Extract the [x, y] coordinate from the center of the cell holding the provided text.  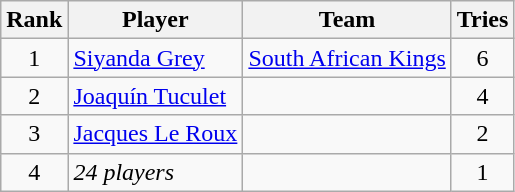
3 [34, 134]
Team [347, 20]
Rank [34, 20]
Siyanda Grey [156, 58]
Tries [482, 20]
6 [482, 58]
Jacques Le Roux [156, 134]
24 players [156, 172]
Joaquín Tuculet [156, 96]
Player [156, 20]
South African Kings [347, 58]
